Scan for the cell matching the given text and deliver its [X, Y] coordinate at center. 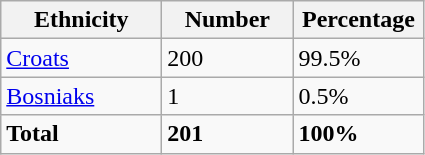
Croats [82, 58]
99.5% [358, 58]
100% [358, 134]
Ethnicity [82, 20]
201 [228, 134]
Total [82, 134]
Percentage [358, 20]
200 [228, 58]
Bosniaks [82, 96]
1 [228, 96]
Number [228, 20]
0.5% [358, 96]
